From the cell containing the given text, extract its center point as [X, Y] coordinate. 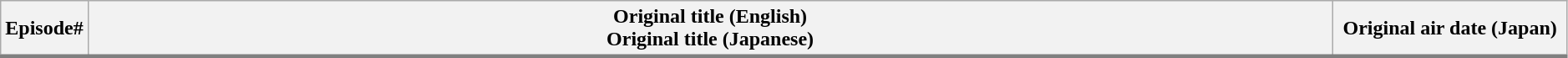
Episode# [44, 29]
Original title (English)Original title (Japanese) [710, 29]
Original air date (Japan) [1450, 29]
